Determine the [x, y] coordinate at the center of the cell enclosing the given text.  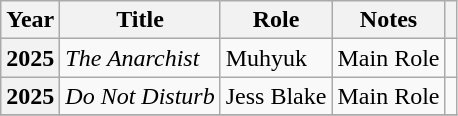
The Anarchist [140, 58]
Muhyuk [276, 58]
Title [140, 20]
Jess Blake [276, 96]
Notes [388, 20]
Year [30, 20]
Do Not Disturb [140, 96]
Role [276, 20]
